Return the (X, Y) coordinate for the center point of the cell that contains the specified text.  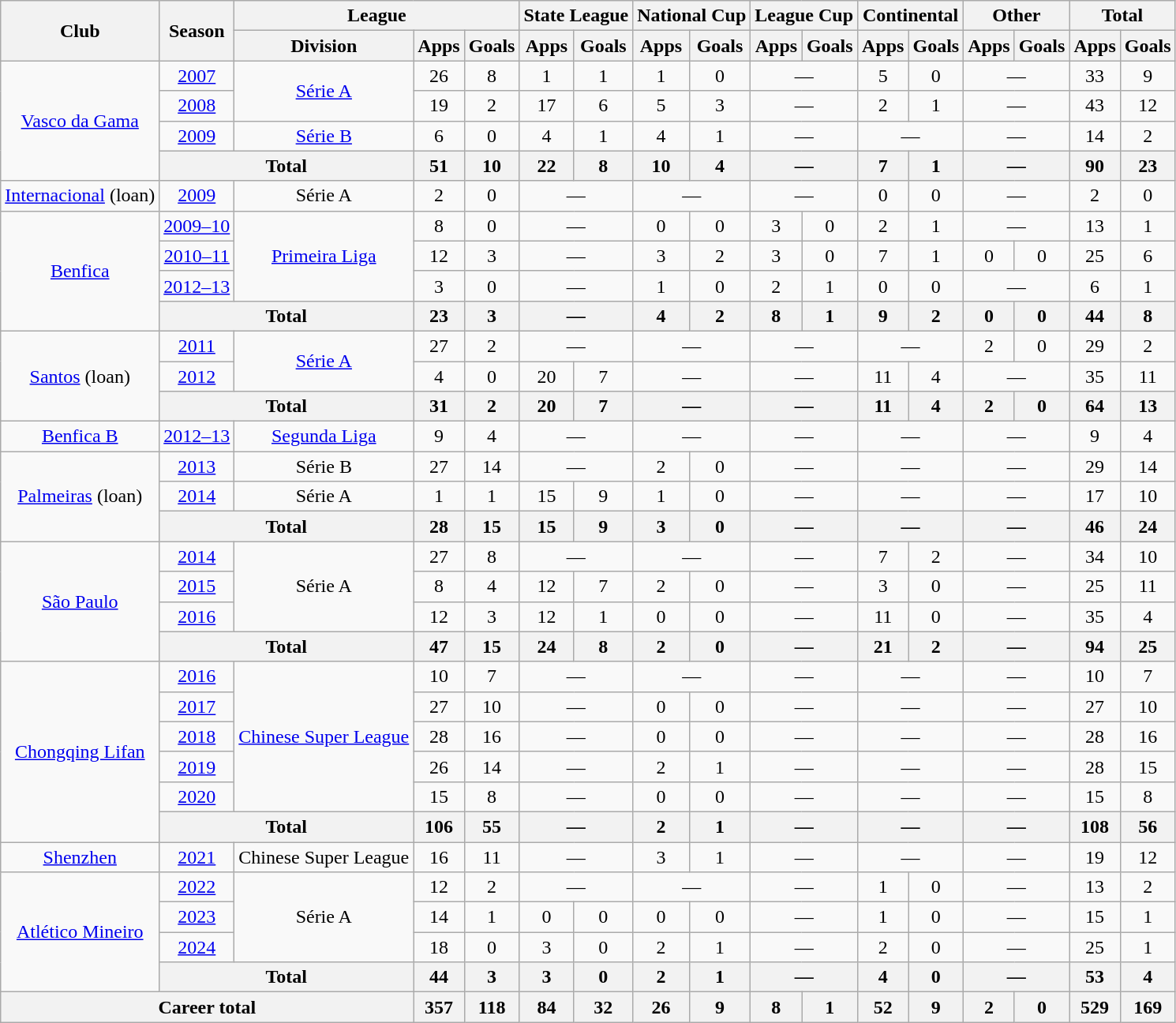
2018 (197, 736)
São Paulo (81, 601)
Internacional (loan) (81, 196)
52 (883, 1007)
21 (883, 646)
53 (1095, 977)
State League (576, 16)
33 (1095, 76)
2017 (197, 706)
84 (546, 1007)
169 (1148, 1007)
Vasco da Gama (81, 121)
46 (1095, 526)
Primeira Liga (324, 256)
Palmeiras (loan) (81, 497)
22 (546, 166)
2024 (197, 947)
357 (439, 1007)
Club (81, 31)
90 (1095, 166)
2008 (197, 106)
94 (1095, 646)
64 (1095, 407)
Season (197, 31)
2015 (197, 586)
2020 (197, 796)
Continental (911, 16)
Other (1017, 16)
Shenzhen (81, 856)
47 (439, 646)
Career total (207, 1007)
51 (439, 166)
31 (439, 407)
Benfica (81, 271)
2007 (197, 76)
League (377, 16)
2022 (197, 887)
32 (603, 1007)
56 (1148, 826)
Atlético Mineiro (81, 932)
18 (439, 947)
2009–10 (197, 226)
2012 (197, 377)
2021 (197, 856)
Santos (loan) (81, 376)
2019 (197, 766)
National Cup (691, 16)
2013 (197, 467)
108 (1095, 826)
55 (492, 826)
34 (1095, 556)
106 (439, 826)
2010–11 (197, 256)
Division (324, 46)
118 (492, 1007)
Segunda Liga (324, 437)
League Cup (804, 16)
Benfica B (81, 437)
43 (1095, 106)
Chongqing Lifan (81, 751)
529 (1095, 1007)
2023 (197, 917)
2011 (197, 346)
